Pinpoint the cell where the given text exists, returning its (X, Y) midpoint coordinate. 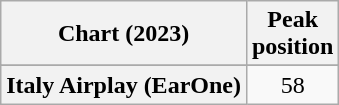
Italy Airplay (EarOne) (124, 85)
Peakposition (292, 34)
Chart (2023) (124, 34)
58 (292, 85)
